Detect which cell encompasses the target text, then output its (x, y) center coordinate. 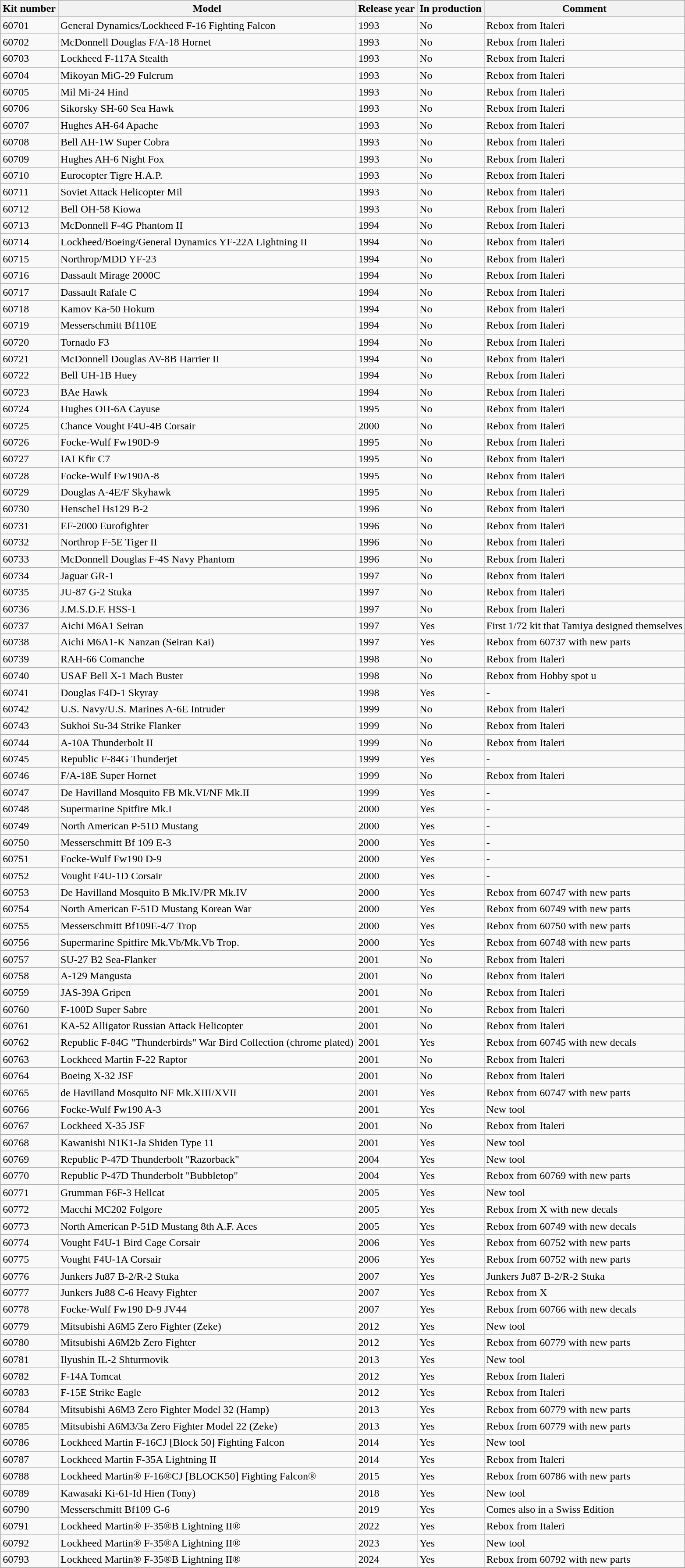
60740 (29, 676)
Vought F4U-1A Corsair (207, 1259)
60704 (29, 75)
60728 (29, 475)
60745 (29, 759)
Focke-Wulf Fw190A-8 (207, 475)
Focke-Wulf Fw190 A-3 (207, 1109)
60733 (29, 559)
60701 (29, 25)
Lockheed Martin F-16CJ [Block 50] Fighting Falcon (207, 1443)
F/A-18E Super Hornet (207, 776)
Sukhoi Su-34 Strike Flanker (207, 726)
Grumman F6F-3 Hellcat (207, 1193)
RAH-66 Comanche (207, 659)
60776 (29, 1276)
Republic F-84G Thunderjet (207, 759)
Northrop F-5E Tiger II (207, 542)
60710 (29, 175)
Henschel Hs129 B-2 (207, 509)
Rebox from 60786 with new parts (584, 1476)
Bell UH-1B Huey (207, 375)
60739 (29, 659)
Republic F-84G "Thunderbirds" War Bird Collection (chrome plated) (207, 1043)
60777 (29, 1293)
60772 (29, 1209)
Junkers Ju88 C-6 Heavy Fighter (207, 1293)
Eurocopter Tigre H.A.P. (207, 175)
60706 (29, 109)
General Dynamics/Lockheed F-16 Fighting Falcon (207, 25)
de Havilland Mosquito NF Mk.XIII/XVII (207, 1093)
60712 (29, 209)
Aichi M6A1 Seiran (207, 626)
Northrop/MDD YF-23 (207, 259)
60727 (29, 459)
Dassault Mirage 2000C (207, 276)
60720 (29, 342)
Vought F4U-1D Corsair (207, 876)
60748 (29, 809)
Rebox from 60766 with new decals (584, 1310)
Kawasaki Ki-61-Id Hien (Tony) (207, 1493)
Focke-Wulf Fw190D-9 (207, 442)
Republic P-47D Thunderbolt "Razorback" (207, 1159)
60756 (29, 942)
60782 (29, 1376)
60724 (29, 409)
60771 (29, 1193)
2022 (387, 1526)
60715 (29, 259)
60705 (29, 92)
60709 (29, 159)
60714 (29, 242)
60713 (29, 226)
60708 (29, 142)
60753 (29, 892)
Rebox from 60737 with new parts (584, 642)
Dassault Rafale C (207, 292)
60792 (29, 1543)
60757 (29, 959)
60702 (29, 42)
60721 (29, 359)
60790 (29, 1509)
Mitsubishi A6M5 Zero Fighter (Zeke) (207, 1326)
60746 (29, 776)
60731 (29, 526)
Hughes OH-6A Cayuse (207, 409)
Comment (584, 9)
60765 (29, 1093)
Mitsubishi A6M2b Zero Fighter (207, 1343)
60775 (29, 1259)
JAS-39A Gripen (207, 992)
North American P-51D Mustang 8th A.F. Aces (207, 1226)
Messerschmitt Bf 109 E-3 (207, 842)
2023 (387, 1543)
Aichi M6A1-K Nanzan (Seiran Kai) (207, 642)
Lockheed/Boeing/General Dynamics YF-22A Lightning II (207, 242)
Lockheed X-35 JSF (207, 1126)
In production (451, 9)
Rebox from 60769 with new parts (584, 1176)
2018 (387, 1493)
Supermarine Spitfire Mk.Vb/Mk.Vb Trop. (207, 942)
60778 (29, 1310)
Release year (387, 9)
60786 (29, 1443)
Kit number (29, 9)
KA-52 Alligator Russian Attack Helicopter (207, 1026)
Macchi MC202 Folgore (207, 1209)
60717 (29, 292)
60716 (29, 276)
EF-2000 Eurofighter (207, 526)
60779 (29, 1326)
60744 (29, 743)
60762 (29, 1043)
Rebox from Hobby spot u (584, 676)
Mikoyan MiG-29 Fulcrum (207, 75)
North American F-51D Mustang Korean War (207, 909)
Republic P-47D Thunderbolt "Bubbletop" (207, 1176)
60769 (29, 1159)
60703 (29, 59)
60732 (29, 542)
Focke-Wulf Fw190 D-9 (207, 859)
60736 (29, 609)
Douglas A-4E/F Skyhawk (207, 492)
A-129 Mangusta (207, 976)
Rebox from X (584, 1293)
North American P-51D Mustang (207, 826)
60707 (29, 125)
Chance Vought F4U-4B Corsair (207, 425)
Model (207, 9)
IAI Kfir C7 (207, 459)
McDonnell F-4G Phantom II (207, 226)
60729 (29, 492)
McDonnell Douglas F-4S Navy Phantom (207, 559)
Lockheed F-117A Stealth (207, 59)
60754 (29, 909)
J.M.S.D.F. HSS-1 (207, 609)
Bell OH-58 Kiowa (207, 209)
Tornado F3 (207, 342)
Kamov Ka-50 Hokum (207, 309)
60763 (29, 1059)
60766 (29, 1109)
60742 (29, 709)
60737 (29, 626)
60755 (29, 926)
Jaguar GR-1 (207, 576)
Sikorsky SH-60 Sea Hawk (207, 109)
Rebox from 60792 with new parts (584, 1560)
60738 (29, 642)
Soviet Attack Helicopter Mil (207, 192)
Kawanishi N1K1-Ja Shiden Type 11 (207, 1143)
60722 (29, 375)
Mitsubishi A6M3/3a Zero Fighter Model 22 (Zeke) (207, 1426)
Lockheed Martin® F-35®A Lightning II® (207, 1543)
60723 (29, 392)
A-10A Thunderbolt II (207, 743)
60758 (29, 976)
60784 (29, 1409)
Focke-Wulf Fw190 D-9 JV44 (207, 1310)
60768 (29, 1143)
60718 (29, 309)
Vought F4U-1 Bird Cage Corsair (207, 1242)
JU-87 G-2 Stuka (207, 592)
Rebox from 60748 with new parts (584, 942)
60743 (29, 726)
60789 (29, 1493)
60750 (29, 842)
Supermarine Spitfire Mk.I (207, 809)
60783 (29, 1393)
Hughes AH-64 Apache (207, 125)
Boeing X-32 JSF (207, 1076)
60788 (29, 1476)
60760 (29, 1009)
Rebox from 60749 with new parts (584, 909)
60751 (29, 859)
60781 (29, 1359)
60730 (29, 509)
60719 (29, 326)
Messerschmitt Bf109E-4/7 Trop (207, 926)
60793 (29, 1560)
60749 (29, 826)
60726 (29, 442)
60752 (29, 876)
Messerschmitt Bf109 G-6 (207, 1509)
60735 (29, 592)
Lockheed Martin® F-16®CJ [BLOCK50] Fighting Falcon® (207, 1476)
60761 (29, 1026)
60785 (29, 1426)
BAe Hawk (207, 392)
60773 (29, 1226)
Ilyushin IL-2 Shturmovik (207, 1359)
First 1/72 kit that Tamiya designed themselves (584, 626)
Hughes AH-6 Night Fox (207, 159)
SU-27 B2 Sea-Flanker (207, 959)
Rebox from 60749 with new decals (584, 1226)
De Havilland Mosquito B Mk.IV/PR Mk.IV (207, 892)
60711 (29, 192)
2019 (387, 1509)
Lockheed Martin F-35A Lightning II (207, 1459)
Messerschmitt Bf110E (207, 326)
Bell AH-1W Super Cobra (207, 142)
2015 (387, 1476)
Mitsubishi A6M3 Zero Fighter Model 32 (Hamp) (207, 1409)
60767 (29, 1126)
Rebox from X with new decals (584, 1209)
60747 (29, 793)
60764 (29, 1076)
Comes also in a Swiss Edition (584, 1509)
F-100D Super Sabre (207, 1009)
U.S. Navy/U.S. Marines A-6E Intruder (207, 709)
De Havilland Mosquito FB Mk.VI/NF Mk.II (207, 793)
Rebox from 60750 with new parts (584, 926)
USAF Bell X-1 Mach Buster (207, 676)
Mil Mi-24 Hind (207, 92)
60734 (29, 576)
F-15E Strike Eagle (207, 1393)
60774 (29, 1242)
60791 (29, 1526)
60725 (29, 425)
60787 (29, 1459)
60741 (29, 692)
Douglas F4D-1 Skyray (207, 692)
McDonnell Douglas AV-8B Harrier II (207, 359)
Lockheed Martin F-22 Raptor (207, 1059)
McDonnell Douglas F/A-18 Hornet (207, 42)
F-14A Tomcat (207, 1376)
60759 (29, 992)
60780 (29, 1343)
Rebox from 60745 with new decals (584, 1043)
60770 (29, 1176)
2024 (387, 1560)
